Search for the cell housing the specified text and yield its [x, y] center coordinate. 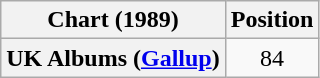
Position [272, 20]
UK Albums (Gallup) [113, 58]
84 [272, 58]
Chart (1989) [113, 20]
